Detect which cell encompasses the target text, then output its [X, Y] center coordinate. 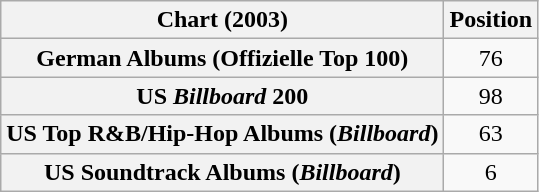
6 [491, 172]
US Soundtrack Albums (Billboard) [222, 172]
German Albums (Offizielle Top 100) [222, 58]
US Top R&B/Hip-Hop Albums (Billboard) [222, 134]
98 [491, 96]
76 [491, 58]
Position [491, 20]
US Billboard 200 [222, 96]
63 [491, 134]
Chart (2003) [222, 20]
